Find where the given text appears and provide that cell's center as [X, Y] coordinate. 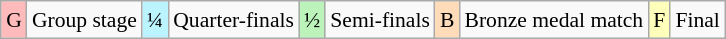
Semi-finals [380, 20]
B [448, 20]
½ [312, 20]
Bronze medal match [554, 20]
Final [698, 20]
Group stage [84, 20]
¼ [155, 20]
G [14, 20]
Quarter-finals [234, 20]
F [659, 20]
